Scan for the cell matching the given text and deliver its [X, Y] coordinate at center. 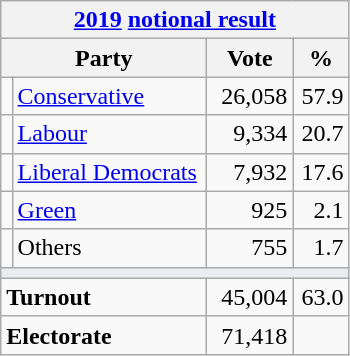
Liberal Democrats [110, 172]
26,058 [250, 96]
45,004 [250, 297]
1.7 [321, 248]
71,418 [250, 335]
755 [250, 248]
Vote [250, 58]
63.0 [321, 297]
9,334 [250, 134]
Party [104, 58]
7,932 [250, 172]
2019 notional result [175, 20]
2.1 [321, 210]
Labour [110, 134]
57.9 [321, 96]
925 [250, 210]
Others [110, 248]
17.6 [321, 172]
Green [110, 210]
Turnout [104, 297]
Conservative [110, 96]
Electorate [104, 335]
% [321, 58]
20.7 [321, 134]
